Pinpoint the cell where the given text exists, returning its (x, y) midpoint coordinate. 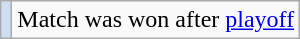
Match was won after playoff (156, 20)
